Search for the cell housing the specified text and yield its (x, y) center coordinate. 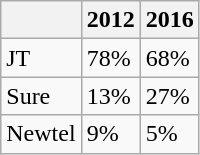
2016 (170, 20)
68% (170, 58)
Sure (41, 96)
27% (170, 96)
Newtel (41, 134)
JT (41, 58)
9% (110, 134)
78% (110, 58)
13% (110, 96)
5% (170, 134)
2012 (110, 20)
